Capture the cell that displays the provided text and extract its [x, y] central coordinate. 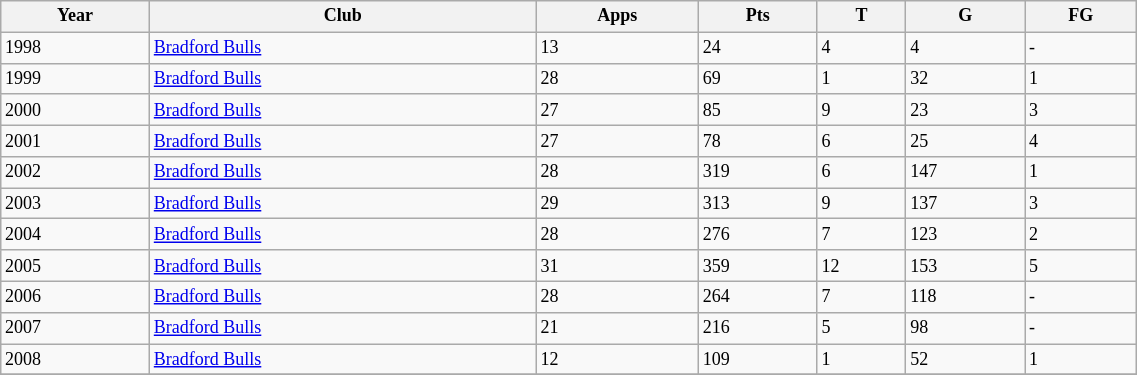
2003 [76, 204]
109 [758, 360]
137 [966, 204]
2004 [76, 234]
319 [758, 172]
276 [758, 234]
2001 [76, 140]
264 [758, 296]
2006 [76, 296]
85 [758, 110]
118 [966, 296]
2002 [76, 172]
216 [758, 328]
2000 [76, 110]
147 [966, 172]
52 [966, 360]
153 [966, 266]
78 [758, 140]
Year [76, 16]
13 [617, 48]
Pts [758, 16]
98 [966, 328]
Apps [617, 16]
313 [758, 204]
31 [617, 266]
T [862, 16]
FG [1081, 16]
1999 [76, 78]
2005 [76, 266]
123 [966, 234]
359 [758, 266]
23 [966, 110]
21 [617, 328]
25 [966, 140]
G [966, 16]
2008 [76, 360]
2007 [76, 328]
32 [966, 78]
69 [758, 78]
2 [1081, 234]
1998 [76, 48]
Club [342, 16]
24 [758, 48]
29 [617, 204]
